Find where the given text appears and provide that cell's center as (X, Y) coordinate. 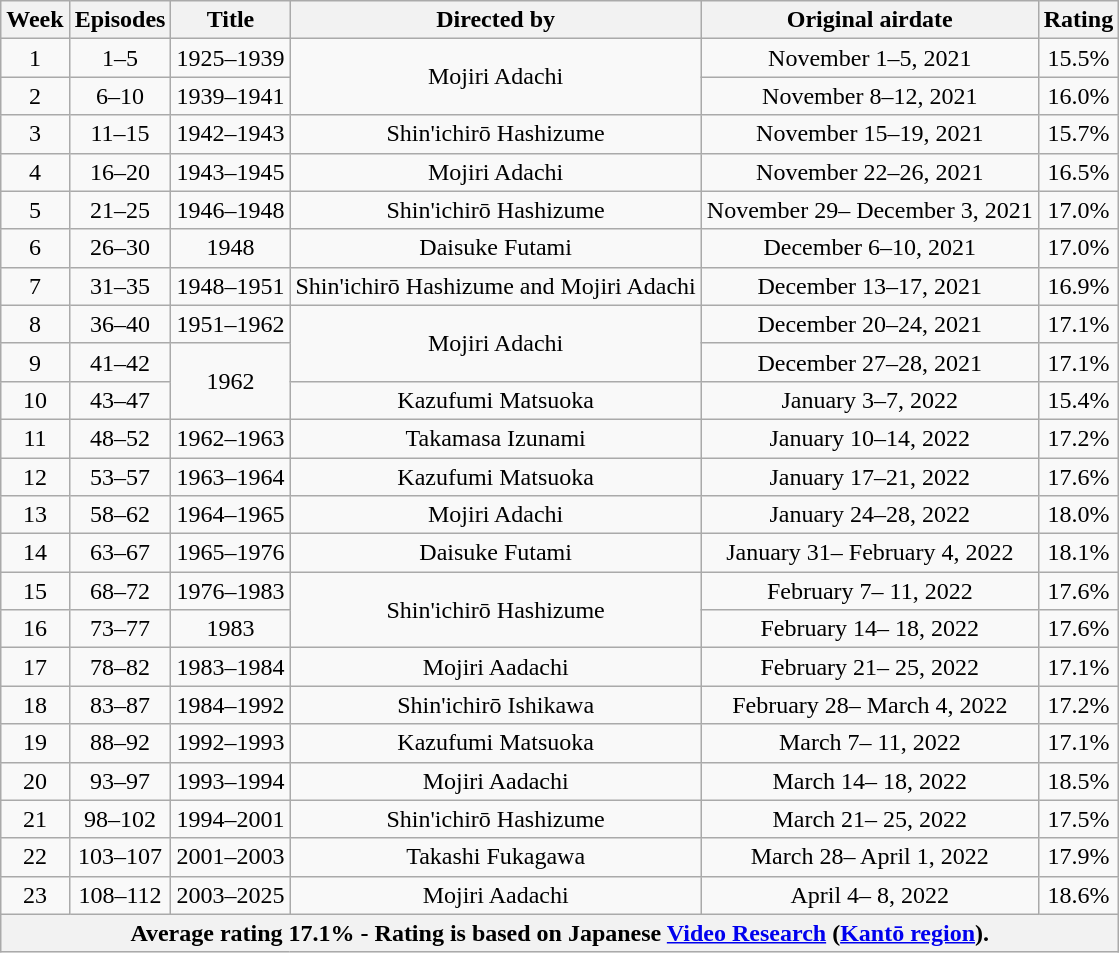
63–67 (120, 553)
18.6% (1078, 895)
April 4– 8, 2022 (870, 895)
Episodes (120, 20)
1962 (230, 381)
103–107 (120, 857)
20 (35, 781)
Directed by (496, 20)
88–92 (120, 743)
9 (35, 362)
19 (35, 743)
16 (35, 629)
1943–1945 (230, 172)
7 (35, 286)
1 (35, 58)
1983 (230, 629)
26–30 (120, 248)
18 (35, 705)
December 13–17, 2021 (870, 286)
15.7% (1078, 134)
November 8–12, 2021 (870, 96)
January 3–7, 2022 (870, 400)
1963–1964 (230, 477)
2 (35, 96)
93–97 (120, 781)
58–62 (120, 515)
February 28– March 4, 2022 (870, 705)
16.9% (1078, 286)
3 (35, 134)
11–15 (120, 134)
23 (35, 895)
16.5% (1078, 172)
31–35 (120, 286)
March 21– 25, 2022 (870, 819)
1976–1983 (230, 591)
1992–1993 (230, 743)
15.5% (1078, 58)
12 (35, 477)
1994–2001 (230, 819)
41–42 (120, 362)
December 6–10, 2021 (870, 248)
1948–1951 (230, 286)
13 (35, 515)
17.9% (1078, 857)
March 28– April 1, 2022 (870, 857)
1–5 (120, 58)
1962–1963 (230, 438)
43–47 (120, 400)
1964–1965 (230, 515)
4 (35, 172)
8 (35, 324)
December 27–28, 2021 (870, 362)
1948 (230, 248)
February 21– 25, 2022 (870, 667)
15.4% (1078, 400)
53–57 (120, 477)
21 (35, 819)
Original airdate (870, 20)
January 24–28, 2022 (870, 515)
36–40 (120, 324)
1983–1984 (230, 667)
18.0% (1078, 515)
January 10–14, 2022 (870, 438)
November 22–26, 2021 (870, 172)
1942–1943 (230, 134)
21–25 (120, 210)
1951–1962 (230, 324)
2003–2025 (230, 895)
1939–1941 (230, 96)
6–10 (120, 96)
22 (35, 857)
February 7– 11, 2022 (870, 591)
10 (35, 400)
1984–1992 (230, 705)
Average rating 17.1% - Rating is based on Japanese Video Research (Kantō region). (560, 933)
14 (35, 553)
1965–1976 (230, 553)
November 1–5, 2021 (870, 58)
Shin'ichirō Hashizume and Mojiri Adachi (496, 286)
108–112 (120, 895)
1993–1994 (230, 781)
78–82 (120, 667)
16–20 (120, 172)
18.5% (1078, 781)
11 (35, 438)
1946–1948 (230, 210)
February 14– 18, 2022 (870, 629)
6 (35, 248)
November 15–19, 2021 (870, 134)
Takashi Fukagawa (496, 857)
January 17–21, 2022 (870, 477)
Title (230, 20)
17 (35, 667)
5 (35, 210)
68–72 (120, 591)
Shin'ichirō Ishikawa (496, 705)
January 31– February 4, 2022 (870, 553)
Rating (1078, 20)
2001–2003 (230, 857)
March 7– 11, 2022 (870, 743)
16.0% (1078, 96)
March 14– 18, 2022 (870, 781)
November 29– December 3, 2021 (870, 210)
Week (35, 20)
Takamasa Izunami (496, 438)
48–52 (120, 438)
73–77 (120, 629)
December 20–24, 2021 (870, 324)
15 (35, 591)
98–102 (120, 819)
18.1% (1078, 553)
17.5% (1078, 819)
83–87 (120, 705)
1925–1939 (230, 58)
